Determine the [x, y] coordinate at the center of the cell enclosing the given text.  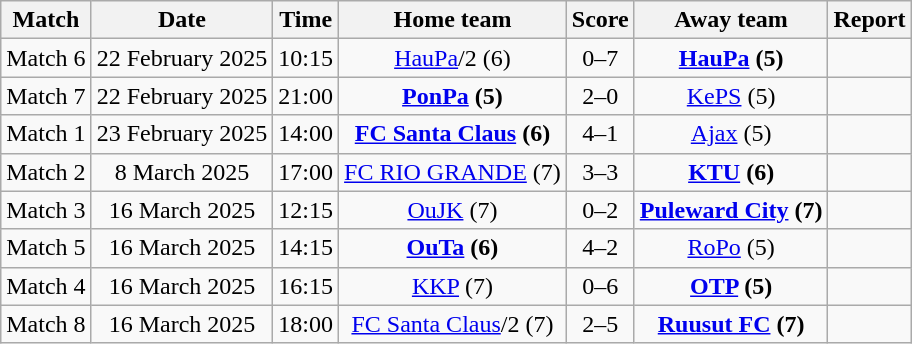
23 February 2025 [182, 134]
OuJK (7) [453, 210]
Match 7 [46, 96]
21:00 [306, 96]
Time [306, 20]
FC Santa Claus/2 (7) [453, 324]
Match 8 [46, 324]
KePS (5) [731, 96]
RoPo (5) [731, 248]
Score [600, 20]
3–3 [600, 172]
12:15 [306, 210]
0–7 [600, 58]
Match 4 [46, 286]
Date [182, 20]
Ruusut FC (7) [731, 324]
4–2 [600, 248]
HauPa (5) [731, 58]
Match [46, 20]
2–5 [600, 324]
Match 5 [46, 248]
OuTa (6) [453, 248]
18:00 [306, 324]
2–0 [600, 96]
FC RIO GRANDE (7) [453, 172]
HauPa/2 (6) [453, 58]
Ajax (5) [731, 134]
Puleward City (7) [731, 210]
17:00 [306, 172]
Match 3 [46, 210]
14:00 [306, 134]
Match 1 [46, 134]
16:15 [306, 286]
Home team [453, 20]
Match 2 [46, 172]
Match 6 [46, 58]
KTU (6) [731, 172]
Away team [731, 20]
0–6 [600, 286]
4–1 [600, 134]
14:15 [306, 248]
OTP (5) [731, 286]
PonPa (5) [453, 96]
8 March 2025 [182, 172]
FC Santa Claus (6) [453, 134]
Report [870, 20]
10:15 [306, 58]
0–2 [600, 210]
KKP (7) [453, 286]
